Scan for the cell matching the given text and deliver its (X, Y) coordinate at center. 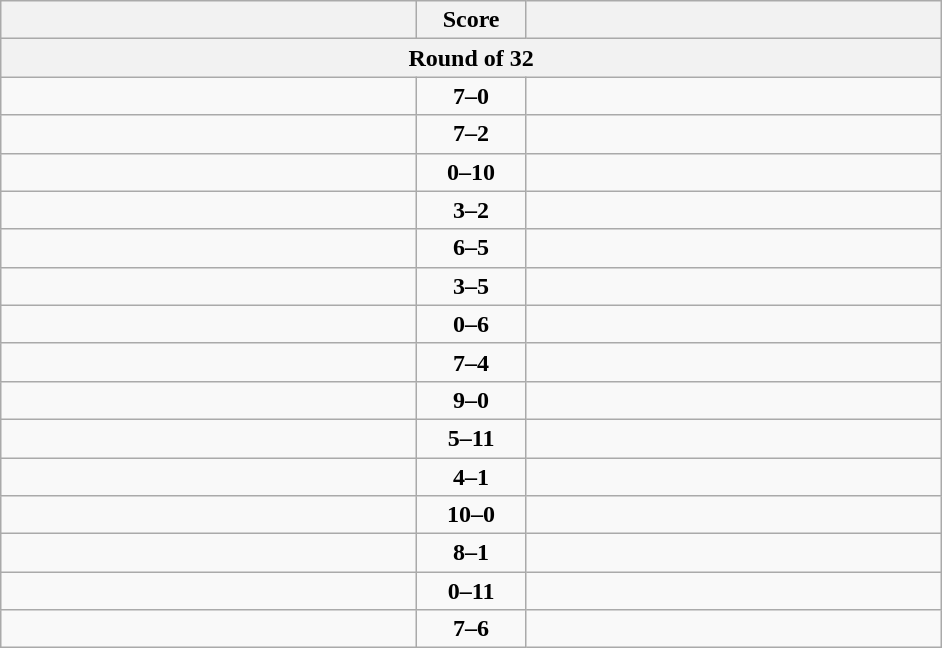
7–4 (472, 362)
0–6 (472, 324)
3–2 (472, 210)
8–1 (472, 553)
7–0 (472, 96)
10–0 (472, 515)
0–10 (472, 172)
9–0 (472, 400)
4–1 (472, 477)
Score (472, 20)
5–11 (472, 438)
Round of 32 (472, 58)
7–6 (472, 629)
3–5 (472, 286)
0–11 (472, 591)
6–5 (472, 248)
7–2 (472, 134)
